Return [x, y] of the center of cell containing provided text 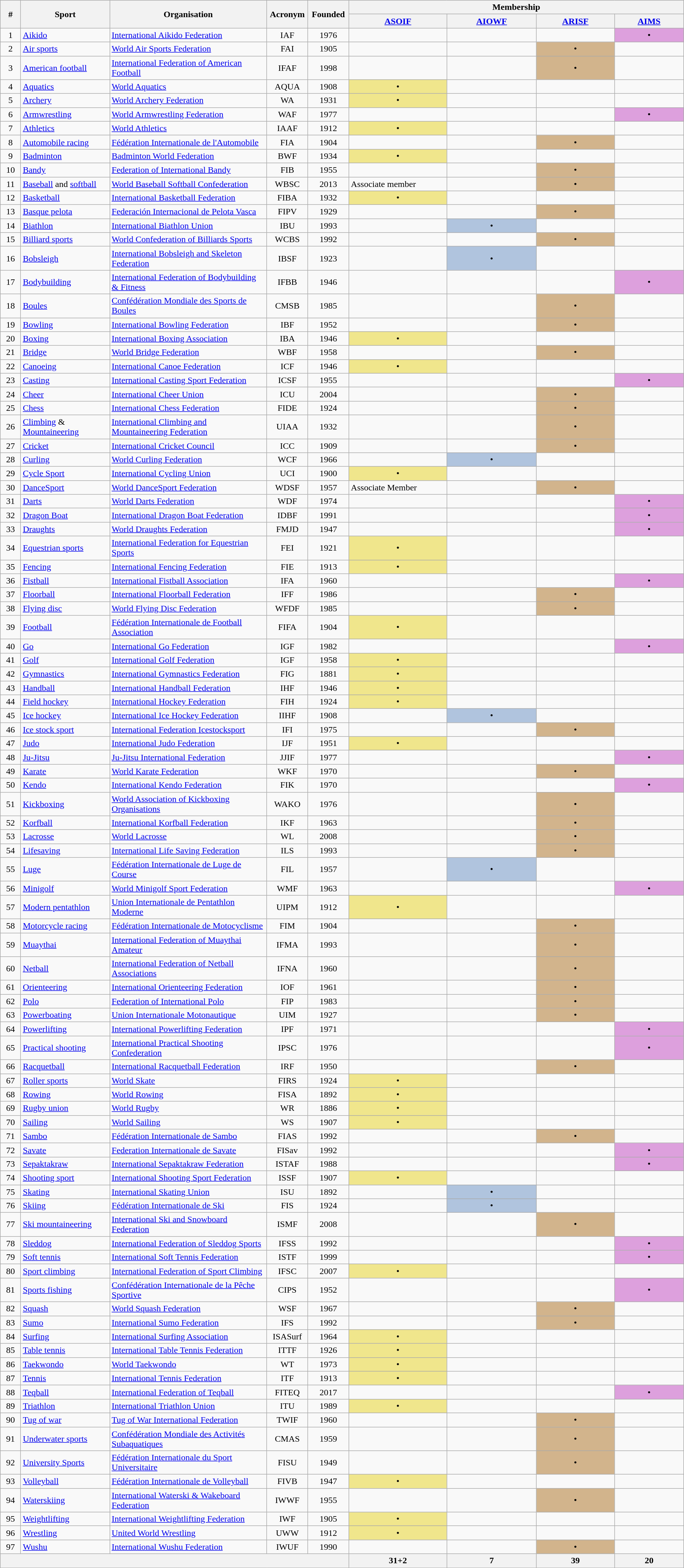
Kickboxing [65, 804]
2004 [328, 394]
International Practical Shooting Confederation [188, 1048]
23 [11, 380]
International Ski and Snowboard Federation [188, 1225]
38 [11, 608]
62 [11, 1001]
International Weightlifting Federation [188, 1519]
Darts [65, 501]
49 [11, 771]
Cheer [65, 394]
Sambo [65, 1136]
Judo [65, 743]
Table tennis [65, 1350]
Karate [65, 771]
IWF [287, 1519]
IBF [287, 325]
Curling [65, 460]
58 [11, 926]
1900 [328, 474]
Sports fishing [65, 1290]
AIMS [649, 21]
IFMA [287, 944]
Practical shooting [65, 1048]
15 [11, 240]
71 [11, 1136]
Volleyball [65, 1481]
9 [11, 156]
IFAF [287, 68]
2013 [328, 184]
19 [11, 325]
Racquetball [65, 1067]
1927 [328, 1015]
Tug of War International Federation [188, 1420]
International Bobsleigh and Skeleton Federation [188, 259]
FIK [287, 785]
Shooting sport [65, 1178]
IFBB [287, 282]
61 [11, 987]
IIHF [287, 716]
World Taekwondo [188, 1364]
International Soft Tennis Federation [188, 1257]
IOF [287, 987]
International Powerlifting Federation [188, 1029]
1971 [328, 1029]
WBSC [287, 184]
Underwater sports [65, 1439]
60 [11, 968]
World Baseball Softball Confederation [188, 184]
Organisation [188, 14]
17 [11, 282]
Ju-Jitsu International Federation [188, 757]
1931 [328, 100]
International Federation of Bodybuilding & Fitness [188, 282]
International Triathlon Union [188, 1406]
Ju-Jitsu [65, 757]
IWUF [287, 1547]
Canoeing [65, 366]
45 [11, 716]
UIAA [287, 427]
Union Internationale de Pentathlon Moderne [188, 907]
ICU [287, 394]
International Shooting Sport Federation [188, 1178]
UIM [287, 1015]
International Table Tennis Federation [188, 1350]
Savate [65, 1150]
Sleddog [65, 1243]
Gymnastics [65, 674]
Muaythai [65, 944]
Athletics [65, 128]
IBA [287, 339]
44 [11, 702]
Draughts [65, 529]
International Surfing Association [188, 1336]
Fédération Internationale de Luge de Course [188, 869]
Handball [65, 688]
International Cycling Union [188, 474]
WFDF [287, 608]
1989 [328, 1406]
International Cricket Council [188, 446]
50 [11, 785]
1926 [328, 1350]
International Aikido Federation [188, 35]
United World Wrestling [188, 1533]
FIVB [287, 1481]
Badminton [65, 156]
88 [11, 1392]
UWW [287, 1533]
1973 [328, 1364]
ISSF [287, 1178]
International Floorball Federation [188, 594]
1 [11, 35]
33 [11, 529]
FEI [287, 548]
WAKO [287, 804]
Equestrian sports [65, 548]
94 [11, 1500]
International Life Saving Federation [188, 850]
5 [11, 100]
ICF [287, 366]
World Skate [188, 1081]
26 [11, 427]
Cricket [65, 446]
FIL [287, 869]
BWF [287, 156]
2007 [328, 1271]
1964 [328, 1336]
52 [11, 823]
73 [11, 1164]
Lacrosse [65, 837]
WR [287, 1108]
International Fencing Federation [188, 567]
28 [11, 460]
WL [287, 837]
International Waterski & Wakeboard Federation [188, 1500]
Basketball [65, 198]
47 [11, 743]
66 [11, 1067]
IFNA [287, 968]
53 [11, 837]
ISU [287, 1192]
3 [11, 68]
Fédération Internationale du Sport Universitaire [188, 1463]
Lifesaving [65, 850]
27 [11, 446]
ITU [287, 1406]
Bridge [65, 352]
International Wushu Federation [188, 1547]
International Go Federation [188, 646]
ARISF [575, 21]
IPSC [287, 1048]
Aikido [65, 35]
55 [11, 869]
64 [11, 1029]
WDSF [287, 487]
WBF [287, 352]
International Racquetball Federation [188, 1067]
1959 [328, 1439]
Sailing [65, 1122]
Flying disc [65, 608]
Sport climbing [65, 1271]
World Flying Disc Federation [188, 608]
FIPV [287, 212]
Automobile racing [65, 142]
ILS [287, 850]
6 [11, 114]
Badminton World Federation [188, 156]
42 [11, 674]
World DanceSport Federation [188, 487]
83 [11, 1323]
International Biathlon Union [188, 226]
68 [11, 1094]
IDBF [287, 515]
# [11, 14]
ICSF [287, 380]
International Kendo Federation [188, 785]
1975 [328, 730]
FIBA [287, 198]
Casting [65, 380]
World Air Sports Federation [188, 49]
Climbing & Mountaineering [65, 427]
International Federation of Sleddog Sports [188, 1243]
Go [65, 646]
89 [11, 1406]
Wrestling [65, 1533]
WCBS [287, 240]
World Draughts Federation [188, 529]
1983 [328, 1001]
Bodybuilding [65, 282]
FIDE [287, 408]
IWWF [287, 1500]
67 [11, 1081]
IRF [287, 1067]
1966 [328, 460]
International Federation Icestocksport [188, 730]
ICC [287, 446]
Air sports [65, 49]
Fédération Internationale de l'Automobile [188, 142]
Roller sports [65, 1081]
ASOIF [398, 21]
Federation of International Bandy [188, 170]
University Sports [65, 1463]
2 [11, 49]
International Korfball Federation [188, 823]
96 [11, 1533]
TWIF [287, 1420]
59 [11, 944]
International Federation of Netball Associations [188, 968]
Tennis [65, 1378]
IAF [287, 35]
World Armwrestling Federation [188, 114]
78 [11, 1243]
Federation of International Polo [188, 1001]
1949 [328, 1463]
World Rugby [188, 1108]
82 [11, 1309]
WMF [287, 888]
Minigolf [65, 888]
International Boxing Association [188, 339]
34 [11, 548]
87 [11, 1378]
Squash [65, 1309]
2017 [328, 1392]
World Sailing [188, 1122]
IFSS [287, 1243]
1929 [328, 212]
IFF [287, 594]
1990 [328, 1547]
CMSB [287, 306]
ITF [287, 1378]
WT [287, 1364]
Surfing [65, 1336]
IHF [287, 688]
WAF [287, 114]
Confédération Mondiale des Activités Subaquatiques [188, 1439]
World Athletics [188, 128]
International Federation of Teqball [188, 1392]
Field hockey [65, 702]
World Bridge Federation [188, 352]
FIA [287, 142]
1961 [328, 987]
International Sumo Federation [188, 1323]
1988 [328, 1164]
FIS [287, 1206]
International Climbing and Mountaineering Federation [188, 427]
1881 [328, 674]
FAI [287, 49]
Armwrestling [65, 114]
12 [11, 198]
76 [11, 1206]
Confédération Internationale de la Pêche Sportive [188, 1290]
56 [11, 888]
International Cheer Union [188, 394]
65 [11, 1048]
Rugby union [65, 1108]
75 [11, 1192]
FITEQ [287, 1392]
FIM [287, 926]
IKF [287, 823]
Bobsleigh [65, 259]
31+2 [398, 1561]
AQUA [287, 87]
1921 [328, 548]
37 [11, 594]
Korfball [65, 823]
IBU [287, 226]
International Judo Federation [188, 743]
77 [11, 1225]
Archery [65, 100]
Weightlifting [65, 1519]
97 [11, 1547]
Federation Internationale de Savate [188, 1150]
48 [11, 757]
Chess [65, 408]
IFSC [287, 1271]
1974 [328, 501]
Fédération Internationale de Ski [188, 1206]
IBSF [287, 259]
18 [11, 306]
FISU [287, 1463]
46 [11, 730]
10 [11, 170]
Billiard sports [65, 240]
ISTF [287, 1257]
Teqball [65, 1392]
Boxing [65, 339]
41 [11, 660]
91 [11, 1439]
1886 [328, 1108]
CMAS [287, 1439]
79 [11, 1257]
Fédération Internationale de Volleyball [188, 1481]
Founded [328, 14]
8 [11, 142]
ITTF [287, 1350]
World Archery Federation [188, 100]
Membership [517, 7]
Motorcycle racing [65, 926]
World Karate Federation [188, 771]
85 [11, 1350]
14 [11, 226]
92 [11, 1463]
Football [65, 627]
Soft tennis [65, 1257]
World Curling Federation [188, 460]
FIE [287, 567]
1909 [328, 446]
29 [11, 474]
Fistball [65, 581]
International Bowling Federation [188, 325]
FIH [287, 702]
Aquatics [65, 87]
IFA [287, 581]
CIPS [287, 1290]
40 [11, 646]
IPF [287, 1029]
Fencing [65, 567]
Sumo [65, 1323]
Wushu [65, 1547]
WS [287, 1122]
93 [11, 1481]
Union Internationale Motonautique [188, 1015]
FIAS [287, 1136]
Skating [65, 1192]
11 [11, 184]
FIP [287, 1001]
57 [11, 907]
22 [11, 366]
American football [65, 68]
95 [11, 1519]
International Federation for Equestrian Sports [188, 548]
1982 [328, 646]
30 [11, 487]
WDF [287, 501]
Orienteering [65, 987]
IFI [287, 730]
1999 [328, 1257]
Bandy [65, 170]
DanceSport [65, 487]
Fédération Internationale de Motocyclisme [188, 926]
WSF [287, 1309]
World Minigolf Sport Federation [188, 888]
Sepaktakraw [65, 1164]
International Federation of American Football [188, 68]
Polo [65, 1001]
World Association of Kickboxing Organisations [188, 804]
Associate member [398, 184]
International Fistball Association [188, 581]
IJF [287, 743]
36 [11, 581]
UIPM [287, 907]
International Federation of Sport Climbing [188, 1271]
Ice hockey [65, 716]
Powerlifting [65, 1029]
1934 [328, 156]
Tug of war [65, 1420]
FIB [287, 170]
Acronym [287, 14]
1991 [328, 515]
70 [11, 1122]
Floorball [65, 594]
FIFA [287, 627]
54 [11, 850]
Federación Internacional de Pelota Vasca [188, 212]
FMJD [287, 529]
35 [11, 567]
Biathlon [65, 226]
86 [11, 1364]
UCI [287, 474]
FISav [287, 1150]
International Orienteering Federation [188, 987]
Kendo [65, 785]
Waterskiing [65, 1500]
International Golf Federation [188, 660]
Ice stock sport [65, 730]
Netball [65, 968]
13 [11, 212]
ISASurf [287, 1336]
International Skating Union [188, 1192]
IFS [287, 1323]
International Ice Hockey Federation [188, 716]
International Dragon Boat Federation [188, 515]
JJIF [287, 757]
International Basketball Federation [188, 198]
Baseball and softball [65, 184]
1967 [328, 1309]
World Lacrosse [188, 837]
International Handball Federation [188, 688]
Modern pentathlon [65, 907]
Skiing [65, 1206]
80 [11, 1271]
51 [11, 804]
Triathlon [65, 1406]
World Confederation of Billiards Sports [188, 240]
81 [11, 1290]
International Sepaktakraw Federation [188, 1164]
1951 [328, 743]
International Tennis Federation [188, 1378]
25 [11, 408]
90 [11, 1420]
ISMF [287, 1225]
FIG [287, 674]
AIOWF [492, 21]
ISTAF [287, 1164]
Golf [65, 660]
Luge [65, 869]
World Darts Federation [188, 501]
1923 [328, 259]
Sport [65, 14]
69 [11, 1108]
1998 [328, 68]
IAAF [287, 128]
World Aquatics [188, 87]
WKF [287, 771]
Powerboating [65, 1015]
Confédération Mondiale des Sports de Boules [188, 306]
FIRS [287, 1081]
24 [11, 394]
74 [11, 1178]
Taekwondo [65, 1364]
21 [11, 352]
WA [287, 100]
32 [11, 515]
Cycle Sport [65, 474]
Fédération Internationale de Football Association [188, 627]
International Gymnastics Federation [188, 674]
Rowing [65, 1094]
International Hockey Federation [188, 702]
World Rowing [188, 1094]
FISA [287, 1094]
Associate Member [398, 487]
1986 [328, 594]
Fédération Internationale de Sambo [188, 1136]
16 [11, 259]
Bowling [65, 325]
World Squash Federation [188, 1309]
4 [11, 87]
Boules [65, 306]
WCF [287, 460]
Dragon Boat [65, 515]
43 [11, 688]
84 [11, 1336]
Ski mountaineering [65, 1225]
International Casting Sport Federation [188, 380]
Basque pelota [65, 212]
31 [11, 501]
1950 [328, 1067]
International Canoe Federation [188, 366]
International Federation of Muaythai Amateur [188, 944]
72 [11, 1150]
63 [11, 1015]
International Chess Federation [188, 408]
